Locate the cell with the specified text and output its [x, y] center coordinate. 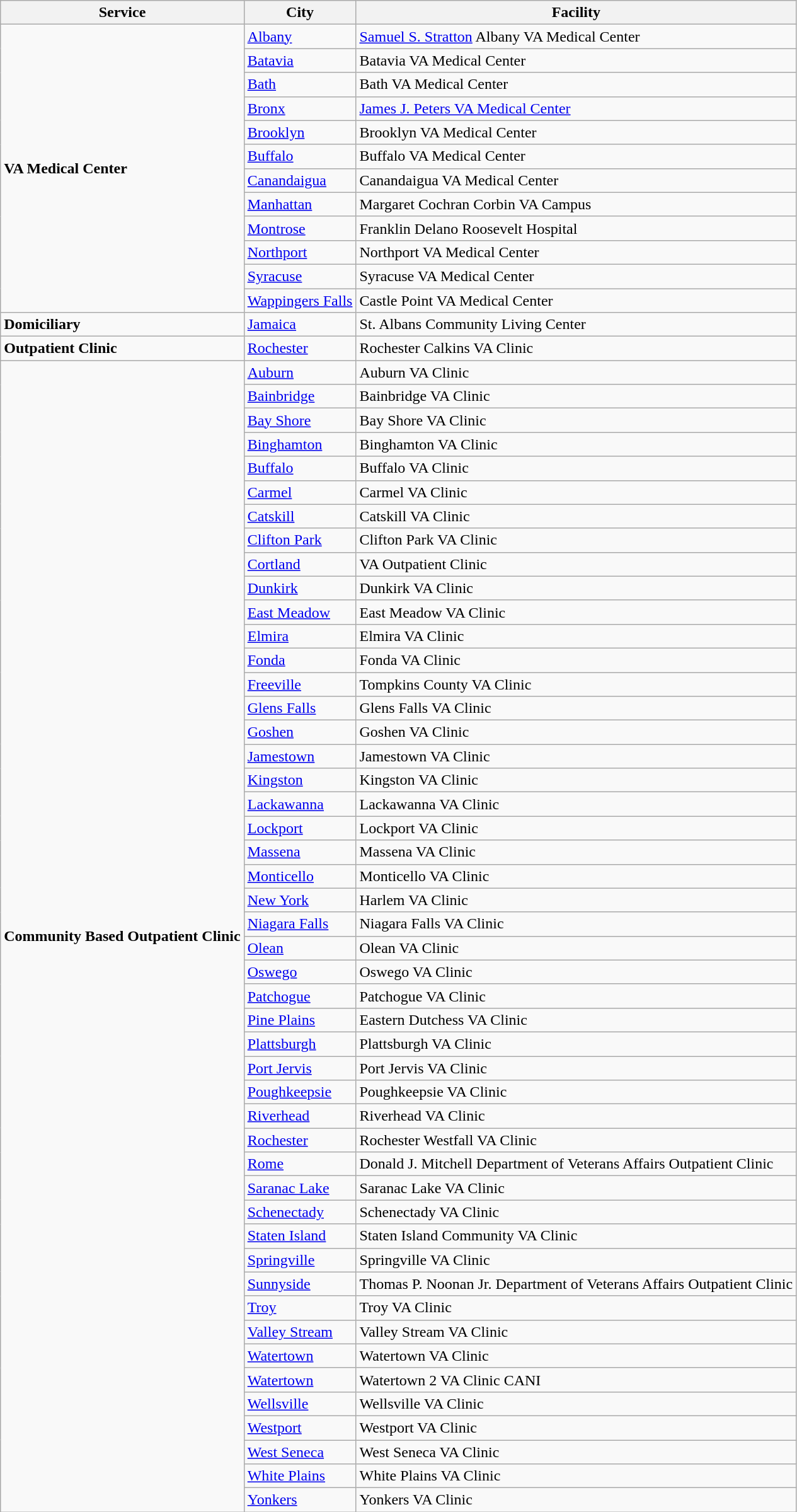
Syracuse VA Medical Center [576, 276]
VA Outpatient Clinic [576, 564]
Thomas P. Noonan Jr. Department of Veterans Affairs Outpatient Clinic [576, 1284]
Valley Stream [300, 1332]
Watertown VA Clinic [576, 1356]
Fonda [300, 660]
Kingston VA Clinic [576, 780]
Monticello [300, 876]
Plattsburgh VA Clinic [576, 1044]
Bath VA Medical Center [576, 84]
Rochester Westfall VA Clinic [576, 1140]
Elmira [300, 636]
Poughkeepsie [300, 1092]
Canandaigua [300, 180]
Bay Shore [300, 420]
Syracuse [300, 276]
Franklin Delano Roosevelt Hospital [576, 228]
City [300, 13]
Saranac Lake VA Clinic [576, 1188]
Binghamton [300, 444]
Kingston [300, 780]
White Plains VA Clinic [576, 1476]
Carmel VA Clinic [576, 492]
Donald J. Mitchell Department of Veterans Affairs Outpatient Clinic [576, 1164]
Elmira VA Clinic [576, 636]
Brooklyn [300, 132]
Schenectady VA Clinic [576, 1212]
Manhattan [300, 204]
James J. Peters VA Medical Center [576, 108]
Yonkers VA Clinic [576, 1500]
Cortland [300, 564]
Glens Falls [300, 708]
Facility [576, 13]
East Meadow [300, 612]
Binghamton VA Clinic [576, 444]
Catskill VA Clinic [576, 516]
Auburn VA Clinic [576, 372]
Buffalo VA Medical Center [576, 156]
Lockport VA Clinic [576, 828]
Poughkeepsie VA Clinic [576, 1092]
Oswego [300, 972]
Saranac Lake [300, 1188]
Bath [300, 84]
East Meadow VA Clinic [576, 612]
Brooklyn VA Medical Center [576, 132]
Bainbridge [300, 396]
Rochester Calkins VA Clinic [576, 349]
Rome [300, 1164]
Margaret Cochran Corbin VA Campus [576, 204]
Glens Falls VA Clinic [576, 708]
Westport VA Clinic [576, 1428]
Lackawanna VA Clinic [576, 804]
Goshen [300, 732]
Lockport [300, 828]
White Plains [300, 1476]
Wellsville VA Clinic [576, 1404]
Bainbridge VA Clinic [576, 396]
Valley Stream VA Clinic [576, 1332]
Patchogue VA Clinic [576, 996]
VA Medical Center [122, 169]
Niagara Falls VA Clinic [576, 924]
Patchogue [300, 996]
Bay Shore VA Clinic [576, 420]
Harlem VA Clinic [576, 900]
Goshen VA Clinic [576, 732]
Northport VA Medical Center [576, 252]
Buffalo VA Clinic [576, 468]
Clifton Park [300, 540]
Dunkirk [300, 588]
Staten Island [300, 1236]
Port Jervis [300, 1068]
Springville VA Clinic [576, 1260]
Watertown 2 VA Clinic CANI [576, 1380]
Albany [300, 37]
Springville [300, 1260]
Staten Island Community VA Clinic [576, 1236]
Community Based Outpatient Clinic [122, 937]
Troy VA Clinic [576, 1308]
Service [122, 13]
Batavia VA Medical Center [576, 61]
Westport [300, 1428]
Massena [300, 852]
West Seneca [300, 1451]
Auburn [300, 372]
Catskill [300, 516]
Troy [300, 1308]
Wappingers Falls [300, 301]
Monticello VA Clinic [576, 876]
Clifton Park VA Clinic [576, 540]
Olean VA Clinic [576, 948]
West Seneca VA Clinic [576, 1451]
Samuel S. Stratton Albany VA Medical Center [576, 37]
New York [300, 900]
Outpatient Clinic [122, 349]
Jamestown [300, 756]
Fonda VA Clinic [576, 660]
Schenectady [300, 1212]
Jamestown VA Clinic [576, 756]
Riverhead [300, 1116]
Riverhead VA Clinic [576, 1116]
Olean [300, 948]
Batavia [300, 61]
Jamaica [300, 325]
Castle Point VA Medical Center [576, 301]
Northport [300, 252]
Plattsburgh [300, 1044]
Domiciliary [122, 325]
Carmel [300, 492]
Oswego VA Clinic [576, 972]
Montrose [300, 228]
St. Albans Community Living Center [576, 325]
Eastern Dutchess VA Clinic [576, 1020]
Bronx [300, 108]
Massena VA Clinic [576, 852]
Sunnyside [300, 1284]
Tompkins County VA Clinic [576, 684]
Yonkers [300, 1500]
Wellsville [300, 1404]
Niagara Falls [300, 924]
Canandaigua VA Medical Center [576, 180]
Freeville [300, 684]
Lackawanna [300, 804]
Port Jervis VA Clinic [576, 1068]
Pine Plains [300, 1020]
Dunkirk VA Clinic [576, 588]
